Output the (x, y) coordinate of the center of the cell containing the given text.  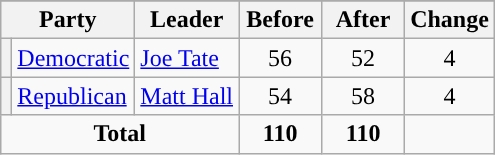
Leader (187, 20)
54 (280, 96)
58 (364, 96)
Party (68, 20)
Republican (74, 96)
56 (280, 58)
Total (120, 134)
Before (280, 20)
Democratic (74, 58)
Matt Hall (187, 96)
After (364, 20)
Joe Tate (187, 58)
Change (450, 20)
52 (364, 58)
